For the text-containing cell, return its midpoint in (x, y) coordinate format. 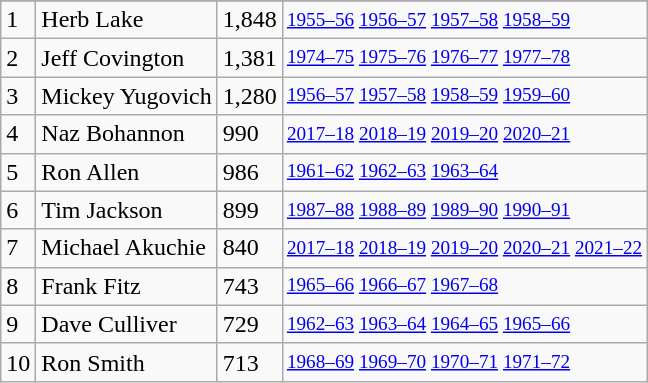
1,381 (250, 58)
8 (18, 286)
Dave Culliver (126, 324)
1961–62 1962–63 1963–64 (464, 172)
Naz Bohannon (126, 134)
729 (250, 324)
Jeff Covington (126, 58)
1987–88 1988–89 1989–90 1990–91 (464, 210)
3 (18, 96)
1,848 (250, 20)
840 (250, 248)
Tim Jackson (126, 210)
Ron Smith (126, 362)
1 (18, 20)
6 (18, 210)
Ron Allen (126, 172)
713 (250, 362)
1956–57 1957–58 1958–59 1959–60 (464, 96)
5 (18, 172)
Herb Lake (126, 20)
9 (18, 324)
1968–69 1969–70 1970–71 1971–72 (464, 362)
Michael Akuchie (126, 248)
2 (18, 58)
1955–56 1956–57 1957–58 1958–59 (464, 20)
743 (250, 286)
Mickey Yugovich (126, 96)
1,280 (250, 96)
899 (250, 210)
990 (250, 134)
10 (18, 362)
986 (250, 172)
Frank Fitz (126, 286)
4 (18, 134)
2017–18 2018–19 2019–20 2020–21 2021–22 (464, 248)
1962–63 1963–64 1964–65 1965–66 (464, 324)
7 (18, 248)
1974–75 1975–76 1976–77 1977–78 (464, 58)
1965–66 1966–67 1967–68 (464, 286)
2017–18 2018–19 2019–20 2020–21 (464, 134)
